Extract the [X, Y] coordinate from the center of the cell holding the provided text.  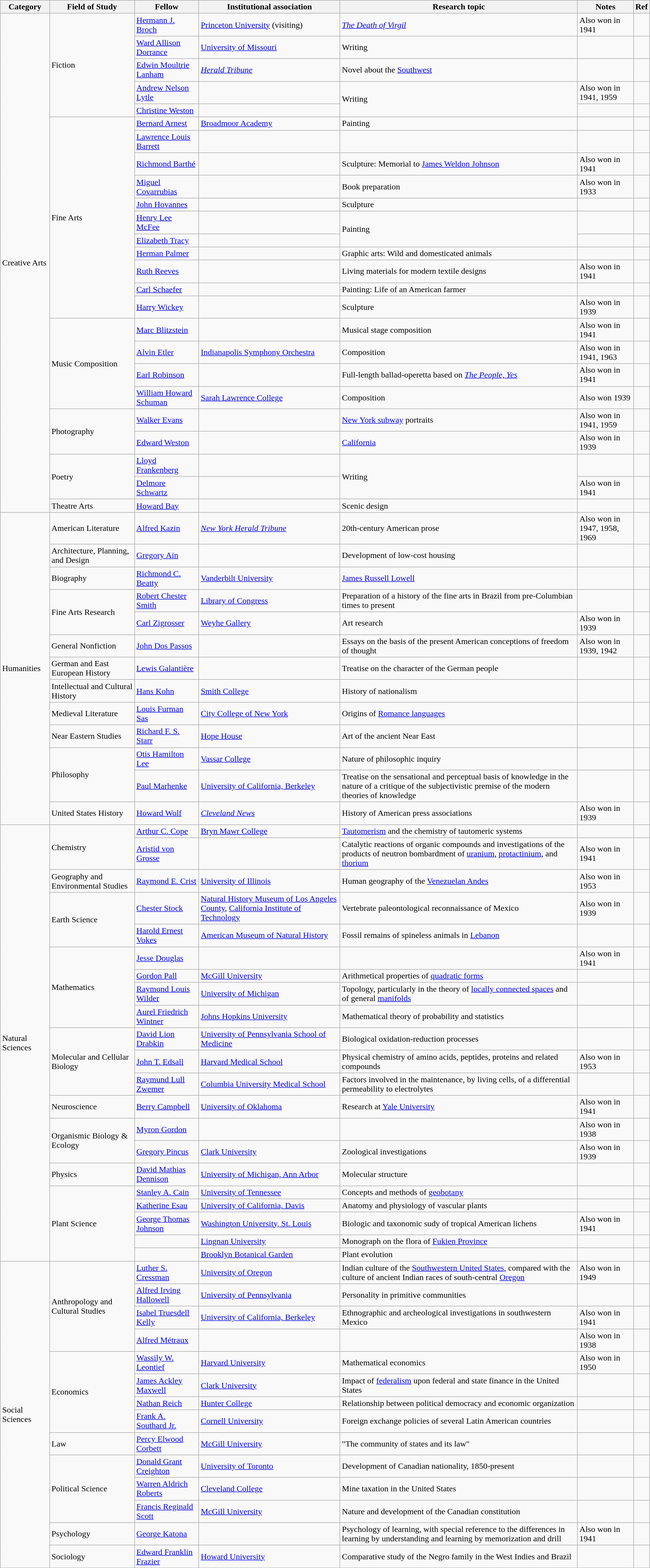
Development of Canadian nationality, 1850-present [459, 1466]
American Museum of Natural History [269, 935]
Elizabeth Tracy [167, 240]
Philosophy [92, 774]
Lingnan University [269, 1241]
David Mathias Dennison [167, 1174]
Personality in primitive communities [459, 1295]
Brooklyn Botanical Garden [269, 1254]
Monograph on the flora of Fukien Province [459, 1241]
Myron Gordon [167, 1129]
Raymond Louis Wilder [167, 994]
Fine Arts [92, 218]
Mathematics [92, 987]
Also won in 1933 [606, 187]
Paul Marhenke [167, 786]
Howard University [269, 1557]
Near Eastern Studies [92, 736]
Catalytic reactions of organic compounds and investigations of the products of neutron bombardment of uranium, protactinium, and thorium [459, 854]
History of American press associations [459, 813]
Louis Furman Sas [167, 713]
Lloyd Frankenberg [167, 465]
University of Illinois [269, 881]
Carl Zigrosser [167, 623]
University of Oregon [269, 1272]
Physics [92, 1174]
Relationship between political democracy and economic organization [459, 1403]
University of Oklahoma [269, 1107]
Columbia University Medical School [269, 1084]
Psychology [92, 1534]
Topology, particularly in the theory of locally connected spaces and of general manifolds [459, 994]
Scenic design [459, 506]
Biological oxidation-reduction processes [459, 1039]
Law [92, 1443]
Poetry [92, 476]
Princeton University (visiting) [269, 25]
Francis Reginald Scott [167, 1511]
Social Sciences [25, 1414]
Johns Hopkins University [269, 1017]
Painting: Life of an American farmer [459, 289]
20th-century American prose [459, 528]
Sculpture: Memorial to James Weldon Johnson [459, 164]
Graphic arts: Wild and domesticated animals [459, 254]
Research topic [459, 7]
Physical chemistry of amino acids, peptides, proteins and related compounds [459, 1062]
Ward Allison Dorrance [167, 47]
Natural History Museum of Los Angeles County, California Institute of Technology [269, 908]
Aurel Friedrich Wintner [167, 1017]
Anthropology and Cultural Studies [92, 1306]
"The community of states and its law" [459, 1443]
Nature of philosophic inquiry [459, 758]
Hans Kohn [167, 691]
Notes [606, 7]
James Ackley Maxwell [167, 1385]
Edward Franklin Frazier [167, 1557]
Novel about the Southwest [459, 70]
George Thomas Johnson [167, 1223]
Ethnographic and archeological investigations in southwestern Mexico [459, 1318]
Foreign exchange policies of several Latin American countries [459, 1421]
Living materials for modern textile designs [459, 271]
Library of Congress [269, 601]
Treatise on the character of the German people [459, 668]
Psychology of learning, with special reference to the differences in learning by understanding and learning by memorization and drill [459, 1534]
Also won in 1947, 1958, 1969 [606, 528]
Nature and development of the Canadian constitution [459, 1511]
Humanities [25, 668]
Impact of federalism upon federal and state finance in the United States [459, 1385]
Hope House [269, 736]
Jesse Douglas [167, 958]
American Literature [92, 528]
University of Missouri [269, 47]
Edward Weston [167, 443]
Mine taxation in the United States [459, 1489]
Alfred Métraux [167, 1340]
Development of low-cost housing [459, 555]
Sarah Lawrence College [269, 398]
Mathematical theory of probability and statistics [459, 1017]
University of Tennessee [269, 1192]
Anatomy and physiology of vascular plants [459, 1205]
Gregory Pincus [167, 1152]
Washington University, St. Louis [269, 1223]
Harold Ernest Vokes [167, 935]
Raymund Lull Zwemer [167, 1084]
Also won in 1939, 1942 [606, 646]
The Death of Virgil [459, 25]
Herald Tribune [269, 70]
Zoological investigations [459, 1152]
Raymond E. Crist [167, 881]
Earth Science [92, 919]
Richmond C. Beatty [167, 578]
Neuroscience [92, 1107]
Harvard Medical School [269, 1062]
Howard Bay [167, 506]
Carl Schaefer [167, 289]
Music Composition [92, 364]
Howard Wolf [167, 813]
Also won in 1950 [606, 1363]
Cleveland News [269, 813]
Art of the ancient Near East [459, 736]
Miguel Covarrubias [167, 187]
University of Pennsylvania [269, 1295]
Nathan Reich [167, 1403]
Hunter College [269, 1403]
Edwin Moultrie Lanham [167, 70]
Katherine Esau [167, 1205]
Biography [92, 578]
Intellectual and Cultural History [92, 691]
Human geography of the Venezuelan Andes [459, 881]
Economics [92, 1392]
Richard F. S. Starr [167, 736]
Vertebrate paleontological reconnaissance of Mexico [459, 908]
John T. Edsall [167, 1062]
Herman Palmer [167, 254]
Henry Lee McFee [167, 222]
City College of New York [269, 713]
Essays on the basis of the present American conceptions of freedom of thought [459, 646]
Alvin Etler [167, 353]
Percy Elwood Corbett [167, 1443]
Alfred Irving Hallowell [167, 1295]
Ref [642, 7]
Creative Arts [25, 263]
John Hovannes [167, 204]
Book preparation [459, 187]
California [459, 443]
Arithmetical properties of quadratic forms [459, 976]
Musical stage composition [459, 330]
Ruth Reeves [167, 271]
Fossil remains of spineless animals in Lebanon [459, 935]
United States History [92, 813]
German and East European History [92, 668]
Delmore Schwartz [167, 488]
Vassar College [269, 758]
Andrew Nelson Lytle [167, 92]
Chester Stock [167, 908]
Gregory Ain [167, 555]
Also won in 1949 [606, 1272]
Full-length ballad-operetta based on The People, Yes [459, 375]
University of Toronto [269, 1466]
Vanderbilt University [269, 578]
Category [25, 7]
Institutional association [269, 7]
Fine Arts Research [92, 612]
Frank A. Southard Jr. [167, 1421]
University of California, Davis [269, 1205]
William Howard Schuman [167, 398]
George Katona [167, 1534]
Cornell University [269, 1421]
History of nationalism [459, 691]
Molecular structure [459, 1174]
Origins of Romance languages [459, 713]
Political Science [92, 1489]
Concepts and methods of geobotany [459, 1192]
Warren Aldrich Roberts [167, 1489]
Arthur C. Cope [167, 831]
Bernard Arnest [167, 124]
Berry Campbell [167, 1107]
Alfred Kazin [167, 528]
Otis Hamilton Lee [167, 758]
Bryn Mawr College [269, 831]
Also won in 1941, 1963 [606, 353]
Luther S. Cressman [167, 1272]
Field of Study [92, 7]
David Lion Drabkin [167, 1039]
Photography [92, 431]
Comparative study of the Negro family in the West Indies and Brazil [459, 1557]
Stanley A. Cain [167, 1192]
Organismic Biology & Ecology [92, 1141]
Chemistry [92, 847]
General Nonfiction [92, 646]
Gordon Pall [167, 976]
Geography and Environmental Studies [92, 881]
Aristid von Grosse [167, 854]
Tautomerism and the chemistry of tautomeric systems [459, 831]
Also won 1939 [606, 398]
Biologic and taxonomic sudy of tropical American lichens [459, 1223]
Indianapolis Symphony Orchestra [269, 353]
Marc Blitzstein [167, 330]
Plant evolution [459, 1254]
Hermann J. Broch [167, 25]
Earl Robinson [167, 375]
John Dos Passos [167, 646]
Wassily W. Leontief [167, 1363]
New York subway portraits [459, 420]
Lawrence Louis Barrett [167, 142]
Walker Evans [167, 420]
Fellow [167, 7]
University of Michigan [269, 994]
Sociology [92, 1557]
Mathematical economics [459, 1363]
Indian culture of the Southwestern United States, compared with the culture of ancient Indian races of south-central Oregon [459, 1272]
Fiction [92, 65]
Robert Chester Smith [167, 601]
Harvard University [269, 1363]
Smith College [269, 691]
Art research [459, 623]
Richmond Barthé [167, 164]
Cleveland College [269, 1489]
Factors involved in the maintenance, by living cells, of a differential permeability to electrolytes [459, 1084]
James Russell Lowell [459, 578]
New York Herald Tribune [269, 528]
University of Pennsylvania School of Medicine [269, 1039]
Broadmoor Academy [269, 124]
Medieval Literature [92, 713]
Natural Sciences [25, 1043]
Plant Science [92, 1223]
Donald Grant Creighton [167, 1466]
Molecular and Cellular Biology [92, 1062]
Lewis Galantière [167, 668]
Architecture, Planning, and Design [92, 555]
Theatre Arts [92, 506]
Weyhe Gallery [269, 623]
Harry Wickey [167, 307]
Christine Weston [167, 110]
Isabel Truesdell Kelly [167, 1318]
Research at Yale University [459, 1107]
University of Michigan, Ann Arbor [269, 1174]
Preparation of a history of the fine arts in Brazil from pre-Columbian times to present [459, 601]
